Output the (X, Y) coordinate of the center of the cell containing the given text.  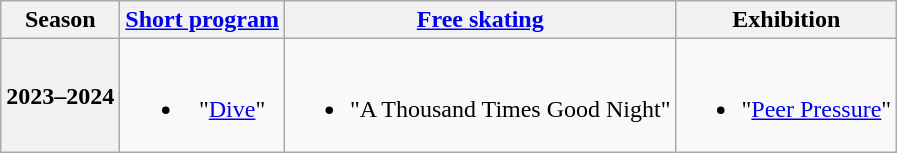
Short program (202, 20)
Free skating (480, 20)
"Peer Pressure" (786, 96)
2023–2024 (60, 96)
"A Thousand Times Good Night" (480, 96)
Exhibition (786, 20)
Season (60, 20)
"Dive" (202, 96)
